Detect which cell encompasses the target text, then output its [X, Y] center coordinate. 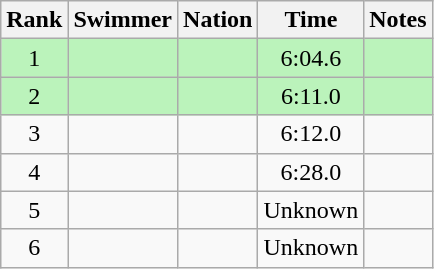
6:04.6 [311, 58]
Swimmer [123, 20]
6:28.0 [311, 172]
5 [34, 210]
1 [34, 58]
3 [34, 134]
Time [311, 20]
6 [34, 248]
2 [34, 96]
Nation [218, 20]
4 [34, 172]
Rank [34, 20]
6:11.0 [311, 96]
6:12.0 [311, 134]
Notes [398, 20]
